Search for the cell housing the specified text and yield its (X, Y) center coordinate. 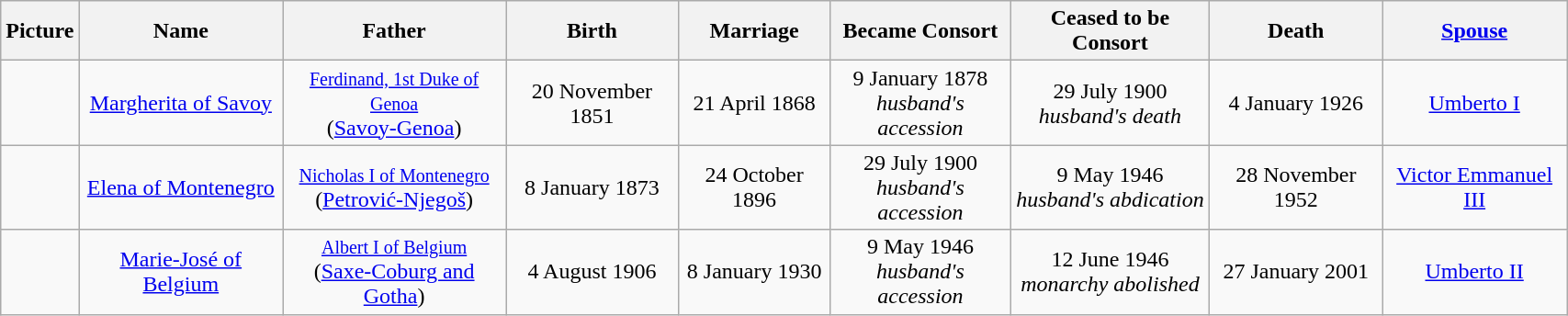
Umberto I (1475, 103)
Victor Emmanuel III (1475, 187)
4 August 1906 (592, 272)
Marriage (754, 31)
9 May 1946husband's abdication (1110, 187)
8 January 1873 (592, 187)
Albert I of Belgium (Saxe-Coburg and Gotha) (395, 272)
Nicholas I of Montenegro (Petrović-Njegoš) (395, 187)
Marie-José of Belgium (181, 272)
Ferdinand, 1st Duke of Genoa (Savoy-Genoa) (395, 103)
Umberto II (1475, 272)
Elena of Montenegro (181, 187)
24 October 1896 (754, 187)
Ceased to be Consort (1110, 31)
4 January 1926 (1296, 103)
Margherita of Savoy (181, 103)
12 June 1946monarchy abolished (1110, 272)
9 May 1946husband's accession (920, 272)
9 January 1878husband's accession (920, 103)
8 January 1930 (754, 272)
Became Consort (920, 31)
Death (1296, 31)
Birth (592, 31)
21 April 1868 (754, 103)
29 July 1900husband's accession (920, 187)
29 July 1900husband's death (1110, 103)
Father (395, 31)
27 January 2001 (1296, 272)
Spouse (1475, 31)
Name (181, 31)
Picture (40, 31)
28 November 1952 (1296, 187)
20 November 1851 (592, 103)
